Provide the (X, Y) coordinate of the cell's center where the given text is located.  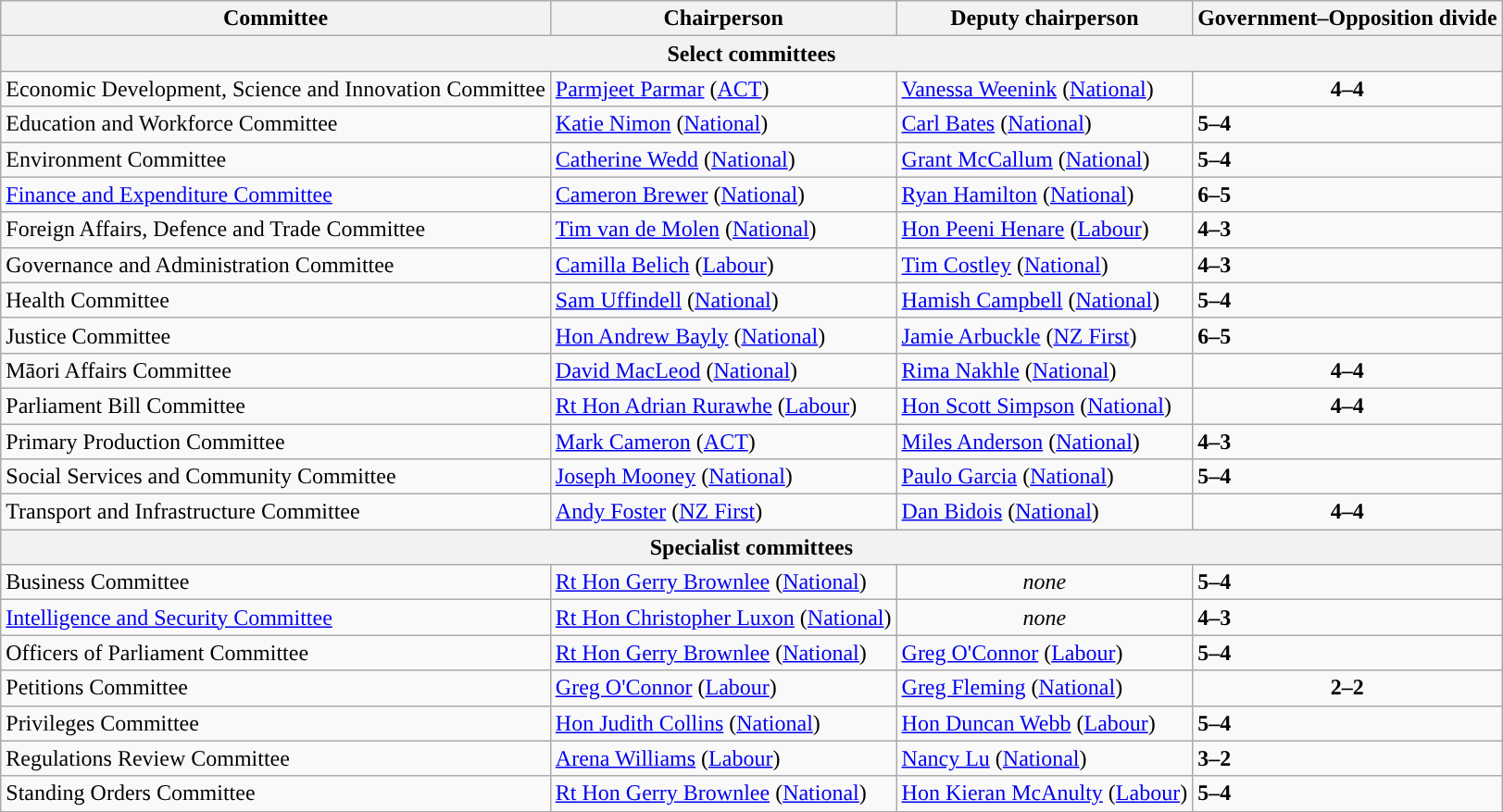
Finance and Expenditure Committee (276, 194)
Rt Hon Christopher Luxon (National) (723, 618)
Catherine Wedd (National) (723, 159)
Hon Scott Simpson (National) (1045, 406)
Governance and Administration Committee (276, 265)
Sam Uffindell (National) (723, 300)
Grant McCallum (National) (1045, 159)
Hon Andrew Bayly (National) (723, 335)
Rima Nakhle (National) (1045, 370)
Hon Duncan Webb (Labour) (1045, 723)
Officers of Parliament Committee (276, 653)
Hamish Campbell (National) (1045, 300)
Standing Orders Committee (276, 793)
Rt Hon Adrian Rurawhe (Labour) (723, 406)
Committee (276, 19)
Intelligence and Security Committee (276, 618)
Tim van de Molen (National) (723, 230)
Regulations Review Committee (276, 758)
Transport and Infrastructure Committee (276, 512)
Andy Foster (NZ First) (723, 512)
2–2 (1347, 688)
Miles Anderson (National) (1045, 442)
Environment Committee (276, 159)
Nancy Lu (National) (1045, 758)
Parmjeet Parmar (ACT) (723, 89)
Paulo Garcia (National) (1045, 477)
Joseph Mooney (National) (723, 477)
Jamie Arbuckle (NZ First) (1045, 335)
Dan Bidois (National) (1045, 512)
Business Committee (276, 582)
Deputy chairperson (1045, 19)
Economic Development, Science and Innovation Committee (276, 89)
Arena Williams (Labour) (723, 758)
Mark Cameron (ACT) (723, 442)
Privileges Committee (276, 723)
Hon Peeni Henare (Labour) (1045, 230)
Health Committee (276, 300)
Vanessa Weenink (National) (1045, 89)
Hon Kieran McAnulty (Labour) (1045, 793)
3–2 (1347, 758)
Primary Production Committee (276, 442)
Tim Costley (National) (1045, 265)
Greg Fleming (National) (1045, 688)
Carl Bates (National) (1045, 124)
Education and Workforce Committee (276, 124)
Hon Judith Collins (National) (723, 723)
Justice Committee (276, 335)
Camilla Belich (Labour) (723, 265)
Specialist committees (752, 547)
Katie Nimon (National) (723, 124)
Chairperson (723, 19)
Government–Opposition divide (1347, 19)
Social Services and Community Committee (276, 477)
Parliament Bill Committee (276, 406)
Select committees (752, 54)
Ryan Hamilton (National) (1045, 194)
David MacLeod (National) (723, 370)
Petitions Committee (276, 688)
Māori Affairs Committee (276, 370)
Cameron Brewer (National) (723, 194)
Foreign Affairs, Defence and Trade Committee (276, 230)
